Find where the given text appears and provide that cell's center as [x, y] coordinate. 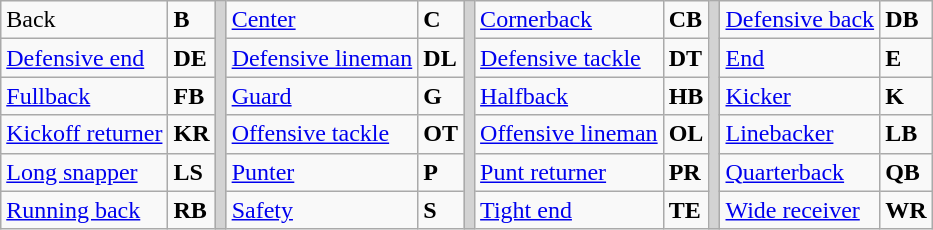
K [906, 96]
Defensive end [84, 58]
HB [686, 96]
Wide receiver [800, 210]
WR [906, 210]
End [800, 58]
Defensive lineman [322, 58]
Punt returner [570, 172]
Defensive tackle [570, 58]
RB [192, 210]
Fullback [84, 96]
Offensive tackle [322, 134]
OL [686, 134]
Running back [84, 210]
Long snapper [84, 172]
CB [686, 20]
Offensive lineman [570, 134]
Cornerback [570, 20]
C [441, 20]
FB [192, 96]
KR [192, 134]
G [441, 96]
LB [906, 134]
P [441, 172]
Center [322, 20]
Kickoff returner [84, 134]
Safety [322, 210]
E [906, 58]
Linebacker [800, 134]
Defensive back [800, 20]
Punter [322, 172]
Guard [322, 96]
DE [192, 58]
S [441, 210]
Back [84, 20]
QB [906, 172]
OT [441, 134]
B [192, 20]
DL [441, 58]
PR [686, 172]
Kicker [800, 96]
LS [192, 172]
DB [906, 20]
Tight end [570, 210]
TE [686, 210]
Quarterback [800, 172]
Halfback [570, 96]
DT [686, 58]
